Output the [X, Y] coordinate of the center of the cell containing the given text.  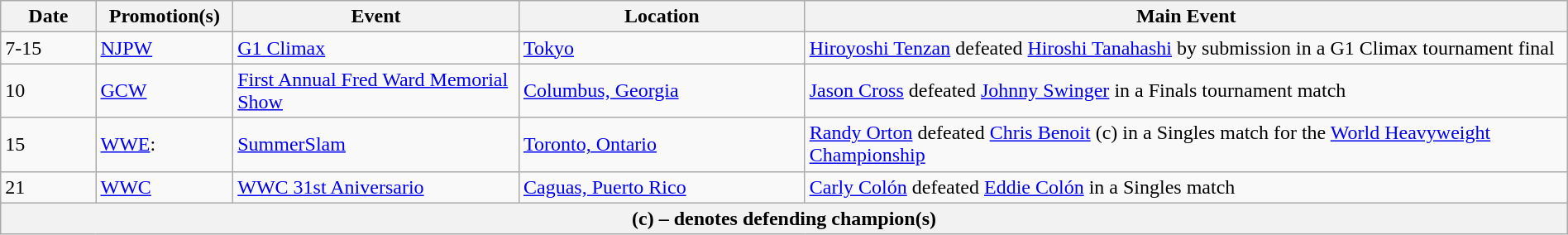
15 [48, 144]
G1 Climax [376, 48]
WWC 31st Aniversario [376, 187]
Tokyo [662, 48]
WWC [165, 187]
21 [48, 187]
Promotion(s) [165, 17]
Date [48, 17]
SummerSlam [376, 144]
First Annual Fred Ward Memorial Show [376, 91]
GCW [165, 91]
Toronto, Ontario [662, 144]
Location [662, 17]
NJPW [165, 48]
Main Event [1186, 17]
Hiroyoshi Tenzan defeated Hiroshi Tanahashi by submission in a G1 Climax tournament final [1186, 48]
(c) – denotes defending champion(s) [784, 218]
7-15 [48, 48]
Randy Orton defeated Chris Benoit (c) in a Singles match for the World Heavyweight Championship [1186, 144]
Columbus, Georgia [662, 91]
WWE: [165, 144]
10 [48, 91]
Event [376, 17]
Carly Colón defeated Eddie Colón in a Singles match [1186, 187]
Caguas, Puerto Rico [662, 187]
Jason Cross defeated Johnny Swinger in a Finals tournament match [1186, 91]
